Determine the [x, y] coordinate at the center of the cell enclosing the given text.  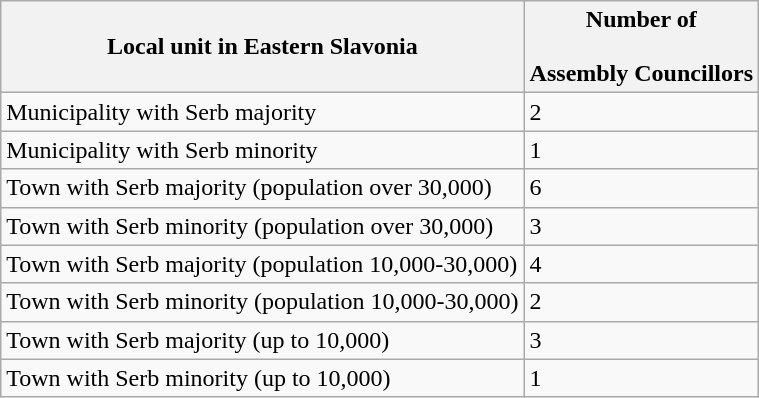
Town with Serb majority (population over 30,000) [262, 188]
Town with Serb majority (up to 10,000) [262, 340]
Town with Serb minority (population 10,000-30,000) [262, 302]
Municipality with Serb minority [262, 150]
Town with Serb majority (population 10,000-30,000) [262, 264]
Local unit in Eastern Slavonia [262, 47]
6 [641, 188]
Town with Serb minority (population over 30,000) [262, 226]
Town with Serb minority (up to 10,000) [262, 378]
Number of Assembly Councillors [641, 47]
Municipality with Serb majority [262, 112]
4 [641, 264]
